Output the [x, y] coordinate of the center of the cell containing the given text.  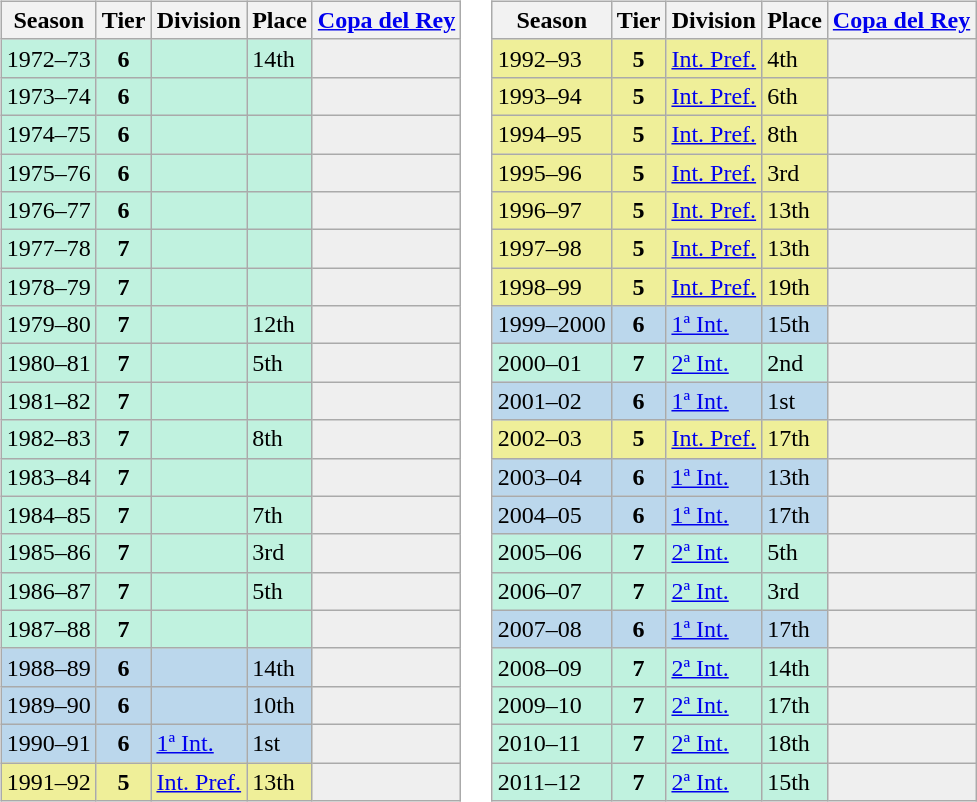
10th [280, 705]
1996–97 [552, 211]
2003–04 [552, 477]
2004–05 [552, 515]
2011–12 [552, 781]
1995–96 [552, 173]
1979–80 [48, 325]
1985–86 [48, 553]
2005–06 [552, 553]
1992–93 [552, 58]
1978–79 [48, 287]
2006–07 [552, 591]
6th [795, 96]
1986–87 [48, 591]
1987–88 [48, 629]
1993–94 [552, 96]
1975–76 [48, 173]
1998–99 [552, 287]
7th [280, 515]
1997–98 [552, 249]
2002–03 [552, 439]
1988–89 [48, 667]
1989–90 [48, 705]
2007–08 [552, 629]
1991–92 [48, 781]
1973–74 [48, 96]
2009–10 [552, 705]
1984–85 [48, 515]
1982–83 [48, 439]
1990–91 [48, 743]
1981–82 [48, 401]
4th [795, 58]
1983–84 [48, 477]
1974–75 [48, 134]
19th [795, 287]
1994–95 [552, 134]
12th [280, 325]
1999–2000 [552, 325]
1976–77 [48, 211]
2010–11 [552, 743]
2nd [795, 363]
2001–02 [552, 401]
2008–09 [552, 667]
1977–78 [48, 249]
2000–01 [552, 363]
1972–73 [48, 58]
18th [795, 743]
1980–81 [48, 363]
